Return the (X, Y) coordinate for the center point of the cell that contains the specified text.  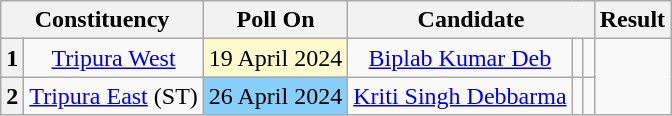
1 (12, 58)
Result (632, 20)
Kriti Singh Debbarma (460, 96)
Candidate (471, 20)
19 April 2024 (275, 58)
2 (12, 96)
Tripura East (ST) (114, 96)
Biplab Kumar Deb (460, 58)
Poll On (275, 20)
Constituency (102, 20)
Tripura West (114, 58)
26 April 2024 (275, 96)
